Output the (X, Y) coordinate of the center of the cell containing the given text.  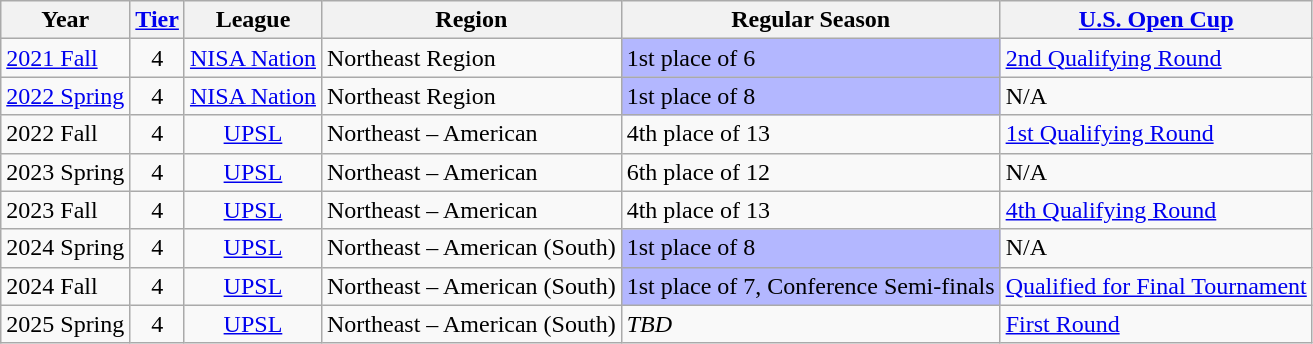
2024 Spring (66, 248)
Year (66, 20)
2024 Fall (66, 286)
2023 Spring (66, 172)
2021 Fall (66, 58)
Qualified for Final Tournament (1156, 286)
Regular Season (810, 20)
Tier (158, 20)
First Round (1156, 324)
U.S. Open Cup (1156, 20)
2nd Qualifying Round (1156, 58)
1st place of 7, Conference Semi-finals (810, 286)
2023 Fall (66, 210)
2022 Fall (66, 134)
1st place of 6 (810, 58)
Region (471, 20)
1st Qualifying Round (1156, 134)
League (252, 20)
6th place of 12 (810, 172)
2022 Spring (66, 96)
4th Qualifying Round (1156, 210)
TBD (810, 324)
2025 Spring (66, 324)
